From the cell containing the given text, extract its center point as (x, y) coordinate. 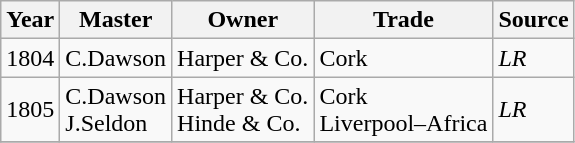
Cork (404, 58)
1804 (30, 58)
Trade (404, 20)
Year (30, 20)
Owner (243, 20)
Harper & Co. (243, 58)
Master (116, 20)
1805 (30, 110)
C.Dawson (116, 58)
C.DawsonJ.Seldon (116, 110)
Source (534, 20)
CorkLiverpool–Africa (404, 110)
Harper & Co.Hinde & Co. (243, 110)
